Output the (x, y) coordinate of the center of the cell containing the given text.  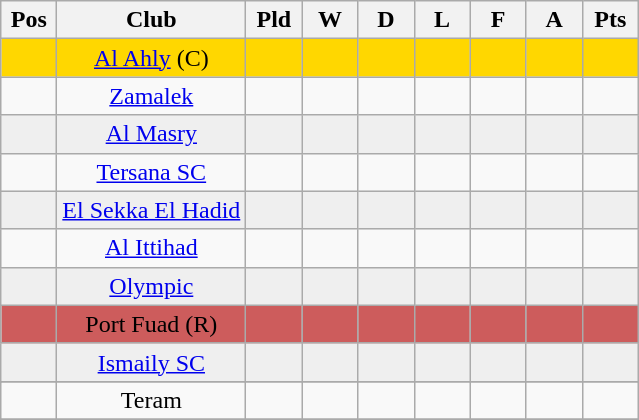
Zamalek (152, 96)
Teram (152, 400)
Port Fuad (R) (152, 324)
Olympic (152, 286)
Club (152, 20)
Al Ahly (C) (152, 58)
D (386, 20)
F (498, 20)
El Sekka El Hadid (152, 210)
Tersana SC (152, 172)
A (554, 20)
W (330, 20)
Pts (610, 20)
Pos (29, 20)
Pld (274, 20)
Al Masry (152, 134)
Al Ittihad (152, 248)
L (442, 20)
Ismaily SC (152, 362)
